For the text-containing cell, return its midpoint in (x, y) coordinate format. 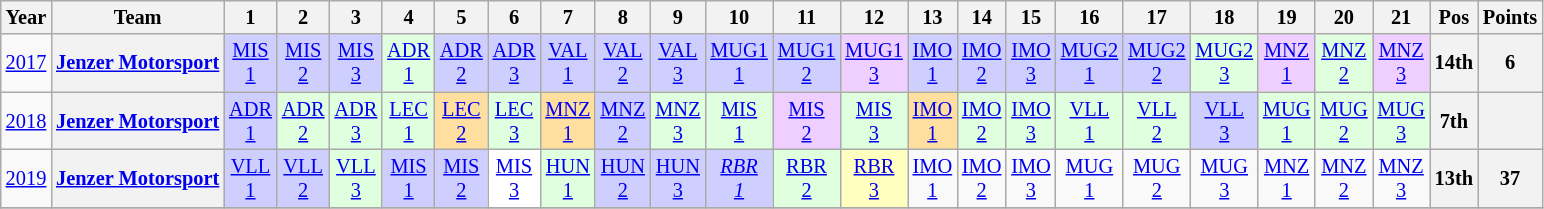
3 (356, 17)
19 (1286, 17)
13 (932, 17)
15 (1030, 17)
HUN2 (622, 178)
20 (1344, 17)
Year (26, 17)
11 (806, 17)
14 (982, 17)
VAL3 (678, 63)
4 (408, 17)
RBR1 (738, 178)
LEC3 (514, 121)
MUG11 (738, 63)
5 (462, 17)
2019 (26, 178)
HUN1 (568, 178)
2018 (26, 121)
Points (1510, 17)
18 (1224, 17)
2017 (26, 63)
MUG21 (1090, 63)
Pos (1454, 17)
10 (738, 17)
LEC1 (408, 121)
MUG22 (1156, 63)
9 (678, 17)
MUG12 (806, 63)
MUG23 (1224, 63)
2 (304, 17)
8 (622, 17)
17 (1156, 17)
12 (874, 17)
RBR3 (874, 178)
VAL1 (568, 63)
14th (1454, 63)
7 (568, 17)
21 (1400, 17)
1 (250, 17)
VAL2 (622, 63)
37 (1510, 178)
13th (1454, 178)
HUN3 (678, 178)
MUG13 (874, 63)
Team (138, 17)
7th (1454, 121)
16 (1090, 17)
LEC2 (462, 121)
RBR2 (806, 178)
